Find where the given text appears and provide that cell's center as [x, y] coordinate. 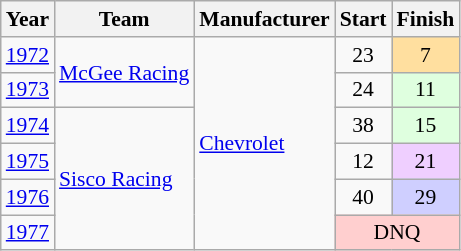
23 [364, 55]
Manufacturer [264, 19]
29 [426, 197]
1977 [28, 233]
11 [426, 90]
Finish [426, 19]
1973 [28, 90]
21 [426, 162]
24 [364, 90]
1975 [28, 162]
McGee Racing [124, 72]
1972 [28, 55]
Chevrolet [264, 144]
7 [426, 55]
40 [364, 197]
Team [124, 19]
Sisco Racing [124, 179]
DNQ [398, 233]
12 [364, 162]
15 [426, 126]
38 [364, 126]
Year [28, 19]
1974 [28, 126]
Start [364, 19]
1976 [28, 197]
